Pinpoint the cell where the given text exists, returning its (x, y) midpoint coordinate. 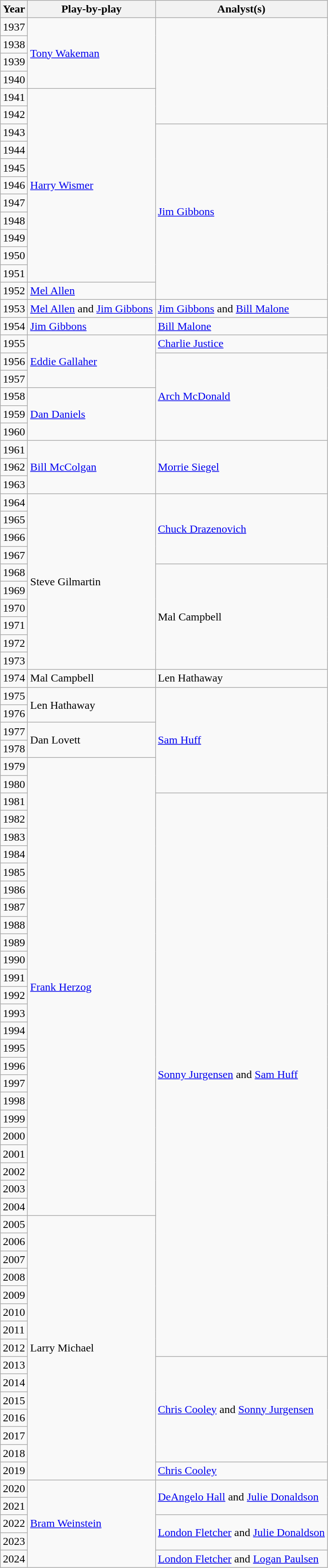
1953 (14, 309)
2016 (14, 1418)
1957 (14, 379)
1978 (14, 749)
Larry Michael (91, 1347)
Sonny Jurgensen and Sam Huff (241, 1075)
1983 (14, 837)
2012 (14, 1348)
Dan Daniels (91, 414)
1937 (14, 27)
1962 (14, 467)
1939 (14, 62)
Mel Allen and Jim Gibbons (91, 309)
2001 (14, 1154)
Eddie Gallaher (91, 361)
Dan Lovett (91, 740)
1944 (14, 150)
1999 (14, 1119)
2005 (14, 1224)
1943 (14, 132)
1997 (14, 1084)
London Fletcher and Julie Donaldson (241, 1532)
1948 (14, 221)
2004 (14, 1207)
Charlie Justice (241, 344)
1949 (14, 238)
London Fletcher and Logan Paulsen (241, 1559)
Chris Cooley and Sonny Jurgensen (241, 1409)
1958 (14, 397)
1973 (14, 661)
Jim Gibbons and Bill Malone (241, 309)
Arch McDonald (241, 397)
1996 (14, 1066)
1954 (14, 326)
1951 (14, 273)
1990 (14, 960)
2013 (14, 1365)
1941 (14, 97)
Analyst(s) (241, 9)
2024 (14, 1559)
1985 (14, 872)
2022 (14, 1524)
Tony Wakeman (91, 53)
Harry Wismer (91, 185)
Morrie Siegel (241, 467)
Chris Cooley (241, 1471)
1982 (14, 819)
1956 (14, 361)
2021 (14, 1506)
Sam Huff (241, 740)
1981 (14, 802)
1966 (14, 538)
1993 (14, 1013)
Chuck Drazenovich (241, 528)
2008 (14, 1277)
Year (14, 9)
1971 (14, 626)
1974 (14, 678)
1980 (14, 784)
1947 (14, 203)
1960 (14, 432)
2011 (14, 1330)
Bill McColgan (91, 467)
Mel Allen (91, 291)
Bram Weinstein (91, 1524)
1989 (14, 942)
1986 (14, 890)
1940 (14, 80)
2015 (14, 1401)
1975 (14, 696)
2003 (14, 1189)
2000 (14, 1136)
1968 (14, 573)
1946 (14, 185)
1970 (14, 608)
2009 (14, 1295)
1963 (14, 484)
1955 (14, 344)
2007 (14, 1259)
Frank Herzog (91, 986)
1950 (14, 256)
1984 (14, 855)
1972 (14, 643)
1987 (14, 907)
1969 (14, 590)
2018 (14, 1453)
1965 (14, 520)
1967 (14, 555)
1992 (14, 995)
1979 (14, 766)
2002 (14, 1171)
Play-by-play (91, 9)
1945 (14, 167)
1991 (14, 978)
2014 (14, 1383)
1976 (14, 713)
1994 (14, 1030)
1959 (14, 414)
1961 (14, 449)
2020 (14, 1488)
1988 (14, 925)
1964 (14, 502)
DeAngelo Hall and Julie Donaldson (241, 1497)
2019 (14, 1471)
1977 (14, 731)
2017 (14, 1436)
1938 (14, 44)
1998 (14, 1101)
2006 (14, 1242)
2010 (14, 1312)
1952 (14, 291)
1942 (14, 115)
2023 (14, 1541)
1995 (14, 1048)
Bill Malone (241, 326)
Steve Gilmartin (91, 581)
